Find where the given text appears and provide that cell's center as (x, y) coordinate. 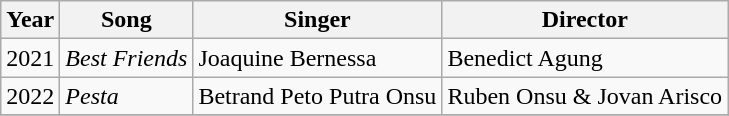
Pesta (126, 96)
Betrand Peto Putra Onsu (318, 96)
Best Friends (126, 58)
2021 (30, 58)
2022 (30, 96)
Song (126, 20)
Joaquine Bernessa (318, 58)
Director (585, 20)
Benedict Agung (585, 58)
Singer (318, 20)
Year (30, 20)
Ruben Onsu & Jovan Arisco (585, 96)
